Extract the (X, Y) coordinate from the center of the cell holding the provided text.  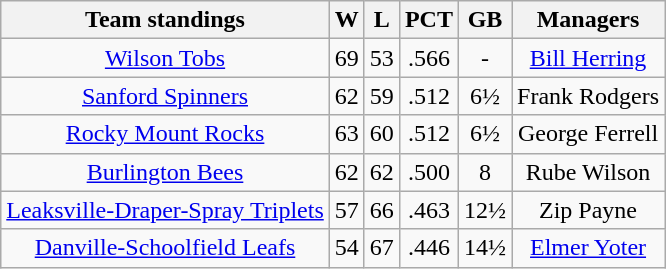
59 (382, 96)
Rube Wilson (588, 172)
57 (346, 210)
Wilson Tobs (166, 58)
Bill Herring (588, 58)
PCT (428, 20)
69 (346, 58)
63 (346, 134)
.566 (428, 58)
8 (484, 172)
Elmer Yoter (588, 248)
Sanford Spinners (166, 96)
Danville-Schoolfield Leafs (166, 248)
Burlington Bees (166, 172)
12½ (484, 210)
L (382, 20)
Team standings (166, 20)
Leaksville-Draper-Spray Triplets (166, 210)
60 (382, 134)
.500 (428, 172)
Rocky Mount Rocks (166, 134)
14½ (484, 248)
.446 (428, 248)
66 (382, 210)
.463 (428, 210)
George Ferrell (588, 134)
Zip Payne (588, 210)
67 (382, 248)
Frank Rodgers (588, 96)
54 (346, 248)
Managers (588, 20)
53 (382, 58)
- (484, 58)
GB (484, 20)
W (346, 20)
